Provide the (X, Y) coordinate of the cell's center where the given text is located.  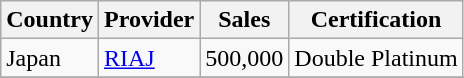
Country (50, 20)
Double Platinum (376, 58)
Japan (50, 58)
RIAJ (148, 58)
Sales (244, 20)
Certification (376, 20)
500,000 (244, 58)
Provider (148, 20)
